Output the [X, Y] coordinate of the center of the cell containing the given text.  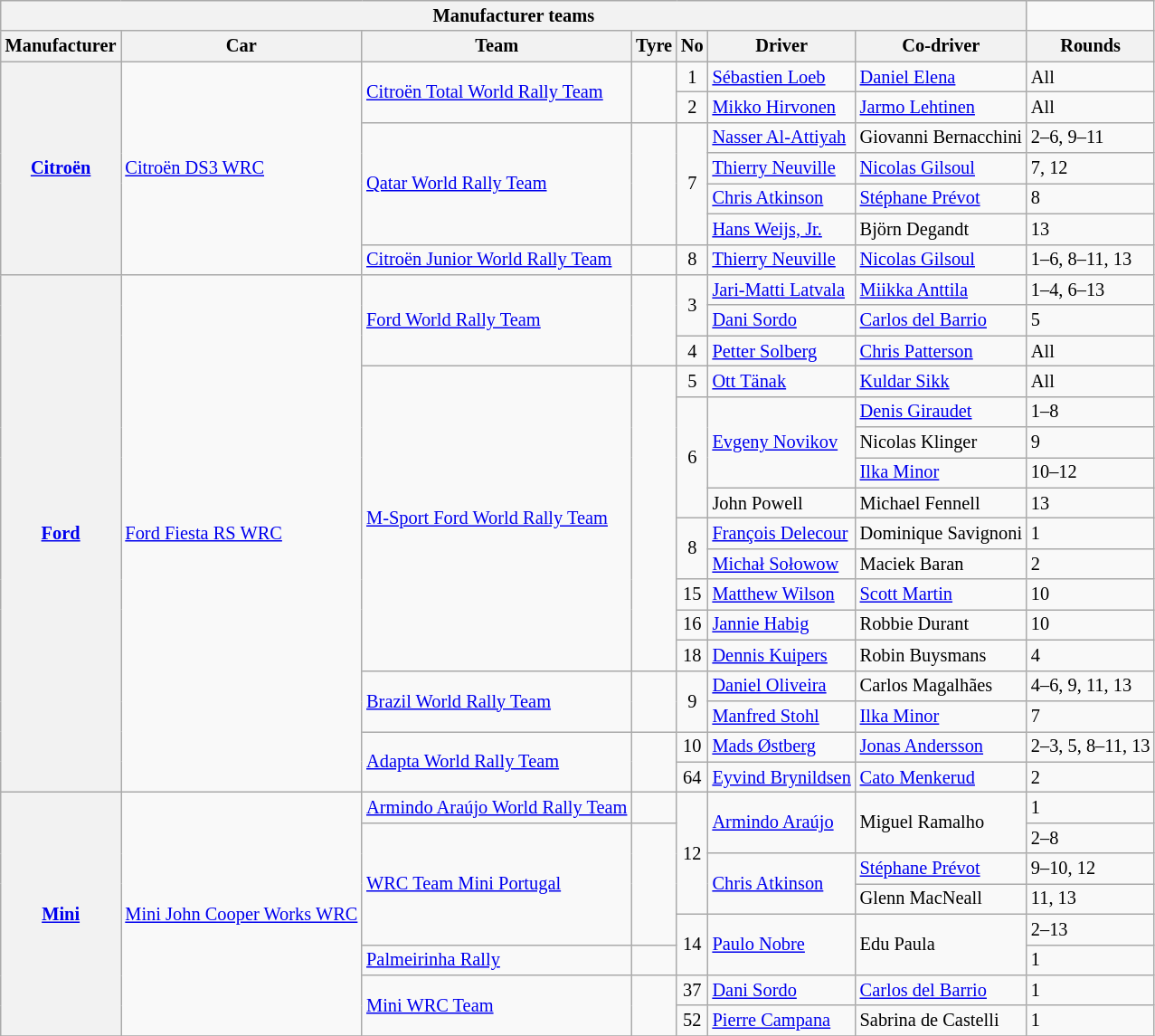
18 [693, 655]
7, 12 [1091, 168]
Daniel Elena [941, 77]
Ford [62, 533]
Car [242, 46]
Carlos Magalhães [941, 686]
2–3, 5, 8–11, 13 [1091, 746]
Manufacturer [62, 46]
Nicolas Klinger [941, 442]
Mini WRC Team [497, 1004]
Denis Giraudet [941, 412]
1–8 [1091, 412]
Petter Solberg [781, 351]
Armindo Araújo [781, 822]
Michał Sołowow [781, 564]
Björn Degandt [941, 229]
1–4, 6–13 [1091, 290]
Mikko Hirvonen [781, 107]
Hans Weijs, Jr. [781, 229]
Palmeirinha Rally [497, 960]
6 [693, 458]
Evgeny Novikov [781, 442]
Scott Martin [941, 594]
Robin Buysmans [941, 655]
2–13 [1091, 929]
Ford World Rally Team [497, 320]
1–6, 8–11, 13 [1091, 260]
Brazil World Rally Team [497, 700]
Nasser Al-Attiyah [781, 138]
11, 13 [1091, 898]
Ford Fiesta RS WRC [242, 533]
François Delecour [781, 533]
Matthew Wilson [781, 594]
64 [693, 777]
4–6, 9, 11, 13 [1091, 686]
WRC Team Mini Portugal [497, 883]
37 [693, 990]
Maciek Baran [941, 564]
Mini John Cooper Works WRC [242, 914]
Pierre Campana [781, 1021]
Ott Tänak [781, 381]
Eyvind Brynildsen [781, 777]
Adapta World Rally Team [497, 762]
2–6, 9–11 [1091, 138]
Citroën [62, 168]
M-Sport Ford World Rally Team [497, 518]
Citroën Total World Rally Team [497, 92]
Sabrina de Castelli [941, 1021]
Armindo Araújo World Rally Team [497, 807]
2–8 [1091, 838]
Glenn MacNeall [941, 898]
12 [693, 852]
Mads Østberg [781, 746]
Jonas Andersson [941, 746]
Chris Patterson [941, 351]
Team [497, 46]
Kuldar Sikk [941, 381]
Tyre [654, 46]
No [693, 46]
Manufacturer teams [514, 15]
Rounds [1091, 46]
Mini [62, 914]
Miikka Anttila [941, 290]
Jarmo Lehtinen [941, 107]
Manfred Stohl [781, 716]
Sébastien Loeb [781, 77]
Dominique Savignoni [941, 533]
Jannie Habig [781, 624]
Qatar World Rally Team [497, 183]
Cato Menkerud [941, 777]
Jari-Matti Latvala [781, 290]
John Powell [781, 503]
52 [693, 1021]
Citroën DS3 WRC [242, 168]
16 [693, 624]
Edu Paula [941, 945]
14 [693, 945]
9–10, 12 [1091, 869]
Dennis Kuipers [781, 655]
Daniel Oliveira [781, 686]
15 [693, 594]
Driver [781, 46]
Citroën Junior World Rally Team [497, 260]
Giovanni Bernacchini [941, 138]
Miguel Ramalho [941, 822]
Paulo Nobre [781, 945]
3 [693, 304]
Michael Fennell [941, 503]
Robbie Durant [941, 624]
10–12 [1091, 472]
Co-driver [941, 46]
